Capture the cell that displays the provided text and extract its [X, Y] central coordinate. 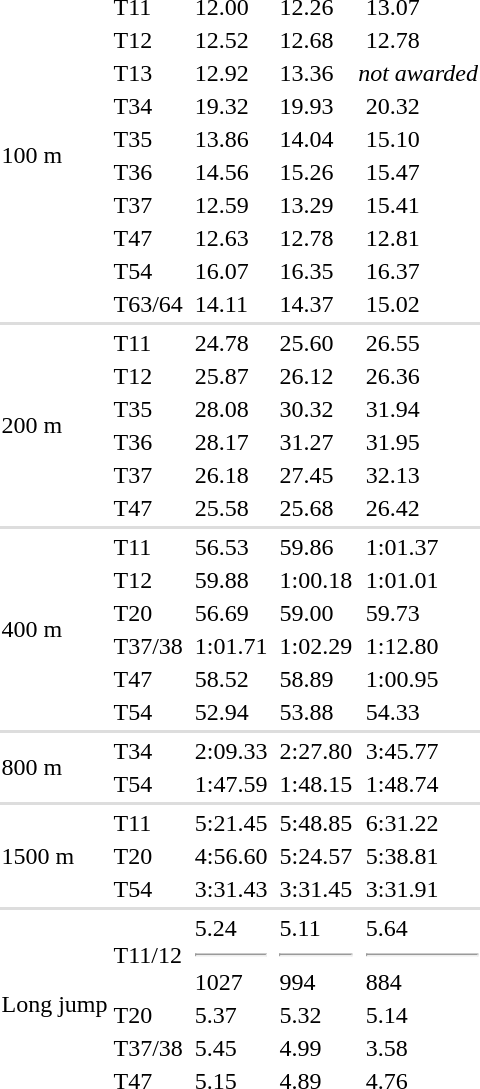
3:31.43 [231, 889]
5.11994 [316, 955]
not awarded [418, 73]
12.59 [231, 205]
16.37 [422, 271]
15.41 [422, 205]
5:48.85 [316, 823]
1:01.37 [422, 547]
54.33 [422, 712]
5.14 [422, 1015]
19.93 [316, 106]
14.37 [316, 304]
28.17 [231, 442]
15.47 [422, 172]
1:00.18 [316, 580]
56.69 [231, 613]
1:12.80 [422, 646]
53.88 [316, 712]
4:56.60 [231, 856]
12.63 [231, 238]
1:48.74 [422, 784]
59.88 [231, 580]
31.27 [316, 442]
3:31.45 [316, 889]
3.58 [422, 1048]
12.52 [231, 40]
31.95 [422, 442]
25.58 [231, 508]
3:45.77 [422, 751]
5.64 884 [422, 955]
6:31.22 [422, 823]
56.53 [231, 547]
26.42 [422, 508]
5.32 [316, 1015]
30.32 [316, 409]
59.73 [422, 613]
16.35 [316, 271]
5.24 1027 [231, 955]
25.68 [316, 508]
5.45 [231, 1048]
26.36 [422, 376]
200 m [54, 426]
1:00.95 [422, 679]
12.68 [316, 40]
400 m [54, 630]
26.18 [231, 475]
2:09.33 [231, 751]
15.10 [422, 139]
800 m [54, 768]
1:02.29 [316, 646]
26.12 [316, 376]
1:47.59 [231, 784]
25.60 [316, 343]
26.55 [422, 343]
15.26 [316, 172]
24.78 [231, 343]
28.08 [231, 409]
25.87 [231, 376]
1500 m [54, 856]
19.32 [231, 106]
52.94 [231, 712]
12.92 [231, 73]
14.11 [231, 304]
13.86 [231, 139]
4.99 [316, 1048]
5:21.45 [231, 823]
13.29 [316, 205]
T11/12 [148, 955]
12.81 [422, 238]
59.00 [316, 613]
13.36 [316, 73]
14.56 [231, 172]
3:31.91 [422, 889]
58.52 [231, 679]
27.45 [316, 475]
5:38.81 [422, 856]
2:27.80 [316, 751]
14.04 [316, 139]
1:01.01 [422, 580]
1:48.15 [316, 784]
T63/64 [148, 304]
T13 [148, 73]
20.32 [422, 106]
5:24.57 [316, 856]
16.07 [231, 271]
31.94 [422, 409]
58.89 [316, 679]
59.86 [316, 547]
32.13 [422, 475]
15.02 [422, 304]
1:01.71 [231, 646]
5.37 [231, 1015]
